Locate the cell with the specified text and output its (x, y) center coordinate. 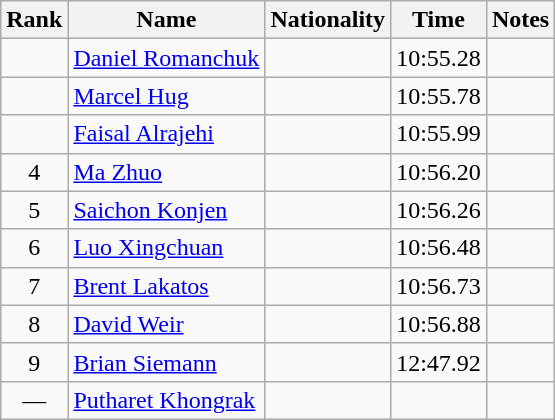
10:56.26 (439, 210)
5 (34, 210)
— (34, 400)
Notes (520, 20)
Daniel Romanchuk (166, 58)
Marcel Hug (166, 96)
7 (34, 286)
10:56.73 (439, 286)
Time (439, 20)
10:56.20 (439, 172)
10:56.88 (439, 324)
8 (34, 324)
10:56.48 (439, 248)
6 (34, 248)
10:55.99 (439, 134)
10:55.78 (439, 96)
Brent Lakatos (166, 286)
Putharet Khongrak (166, 400)
Luo Xingchuan (166, 248)
David Weir (166, 324)
Nationality (328, 20)
Rank (34, 20)
Brian Siemann (166, 362)
4 (34, 172)
Ma Zhuo (166, 172)
Saichon Konjen (166, 210)
9 (34, 362)
Faisal Alrajehi (166, 134)
10:55.28 (439, 58)
Name (166, 20)
12:47.92 (439, 362)
